Return (X, Y) of the center of cell containing provided text 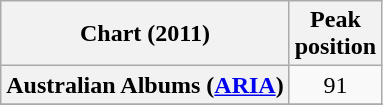
Australian Albums (ARIA) (145, 85)
91 (335, 85)
Peakposition (335, 34)
Chart (2011) (145, 34)
